From the cell containing the given text, extract its center point as [X, Y] coordinate. 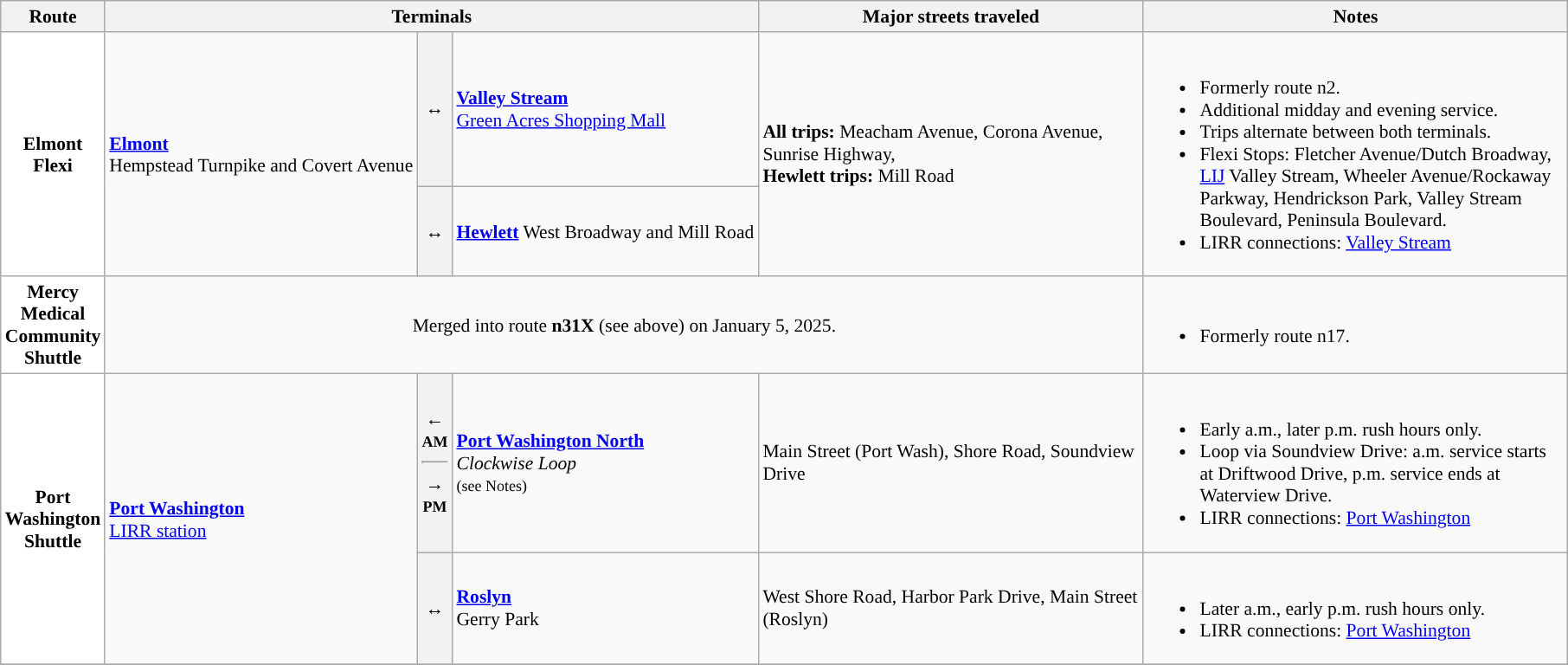
Later a.m., early p.m. rush hours only.LIRR connections: Port Washington [1355, 609]
Valley StreamGreen Acres Shopping Mall [605, 109]
Major streets traveled [950, 16]
RoslynGerry Park [605, 609]
Terminals [431, 16]
Hewlett West Broadway and Mill Road [605, 231]
Formerly route n17. [1355, 326]
PortWashingtonShuttle [54, 520]
ElmontHempstead Turnpike and Covert Avenue [261, 154]
ElmontFlexi [54, 154]
Port WashingtonLIRR station [261, 520]
←AM→PM [434, 463]
Main Street (Port Wash), Shore Road, Soundview Drive [950, 463]
Notes [1355, 16]
Port Washington NorthClockwise Loop(see Notes) [605, 463]
West Shore Road, Harbor Park Drive, Main Street (Roslyn) [950, 609]
Route [54, 16]
Merged into route n31X (see above) on January 5, 2025. [624, 326]
MercyMedicalCommunityShuttle [54, 326]
All trips: Meacham Avenue, Corona Avenue, Sunrise Highway,Hewlett trips: Mill Road [950, 154]
